Detect which cell encompasses the target text, then output its [X, Y] center coordinate. 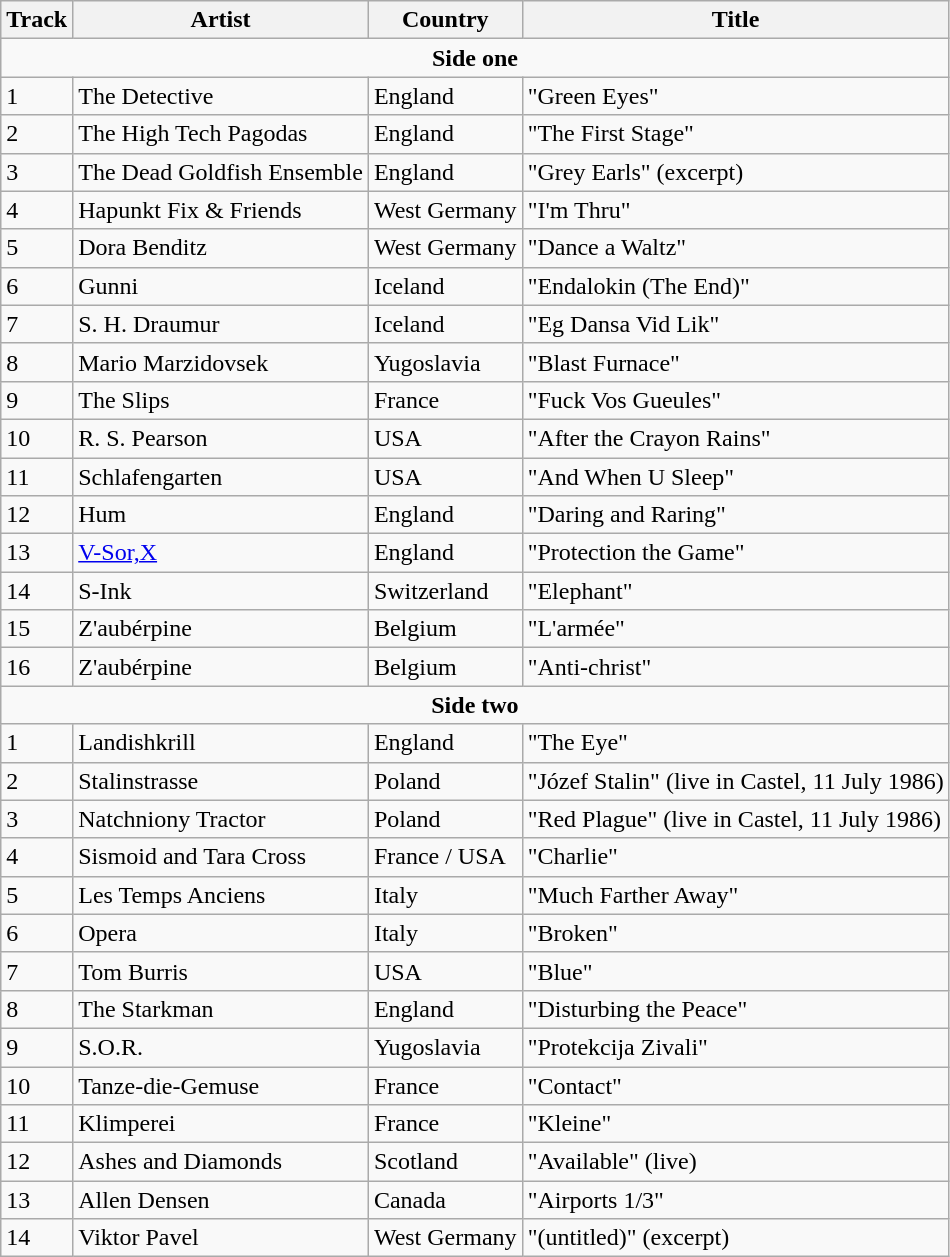
The Starkman [221, 1009]
"Anti-christ" [736, 667]
"Daring and Raring" [736, 515]
The Detective [221, 96]
"Blast Furnace" [736, 362]
"The Eye" [736, 743]
Title [736, 20]
"Charlie" [736, 857]
"And When U Sleep" [736, 477]
Les Temps Anciens [221, 895]
"Elephant" [736, 591]
Track [37, 20]
Scotland [445, 1162]
"Blue" [736, 971]
15 [37, 629]
Tom Burris [221, 971]
"Red Plague" (live in Castel, 11 July 1986) [736, 819]
Side one [475, 58]
Allen Densen [221, 1200]
"Disturbing the Peace" [736, 1009]
Gunni [221, 286]
Klimperei [221, 1124]
Side two [475, 705]
Switzerland [445, 591]
"Józef Stalin" (live in Castel, 11 July 1986) [736, 781]
Tanze-die-Gemuse [221, 1085]
Landishkrill [221, 743]
"Available" (live) [736, 1162]
Opera [221, 933]
R. S. Pearson [221, 438]
"Airports 1/3" [736, 1200]
"Kleine" [736, 1124]
V-Sor,X [221, 553]
"Broken" [736, 933]
"L'armée" [736, 629]
S-Ink [221, 591]
Artist [221, 20]
Hum [221, 515]
Dora Benditz [221, 248]
Stalinstrasse [221, 781]
"Protection the Game" [736, 553]
"Protekcija Zivali" [736, 1047]
Mario Marzidovsek [221, 362]
16 [37, 667]
The High Tech Pagodas [221, 134]
S. H. Draumur [221, 324]
"Eg Dansa Vid Lik" [736, 324]
Sismoid and Tara Cross [221, 857]
"Contact" [736, 1085]
Canada [445, 1200]
Country [445, 20]
Viktor Pavel [221, 1238]
"Grey Earls" (excerpt) [736, 172]
Natchniony Tractor [221, 819]
The Slips [221, 400]
Ashes and Diamonds [221, 1162]
"I'm Thru" [736, 210]
"Dance a Waltz" [736, 248]
"Fuck Vos Gueules" [736, 400]
"The First Stage" [736, 134]
France / USA [445, 857]
Hapunkt Fix & Friends [221, 210]
"Endalokin (The End)" [736, 286]
"Green Eyes" [736, 96]
"Much Farther Away" [736, 895]
Schlafengarten [221, 477]
S.O.R. [221, 1047]
"After the Crayon Rains" [736, 438]
"(untitled)" (excerpt) [736, 1238]
The Dead Goldfish Ensemble [221, 172]
